Scan for the cell matching the given text and deliver its [X, Y] coordinate at center. 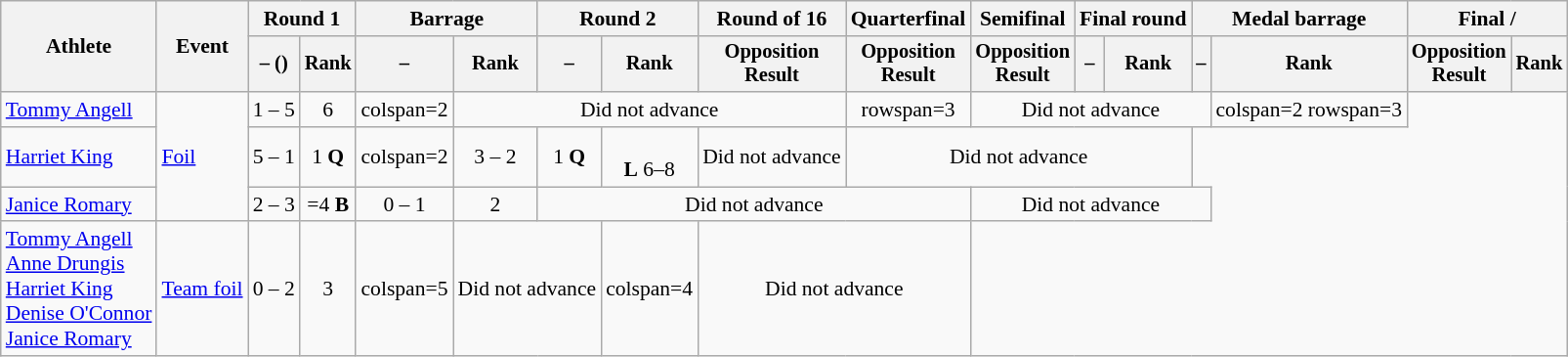
5 – 1 [274, 156]
Semifinal [1022, 19]
colspan=5 [404, 290]
Event [201, 47]
colspan=4 [649, 290]
Janice Romary [79, 204]
=4 B [328, 204]
Team foil [201, 290]
0 – 2 [274, 290]
colspan=2 rowspan=3 [1309, 110]
Final / [1487, 19]
L 6–8 [649, 156]
Tommy AngellAnne DrungisHarriet KingDenise O'ConnorJanice Romary [79, 290]
3 [328, 290]
Athlete [79, 47]
6 [328, 110]
Round of 16 [772, 19]
Harriet King [79, 156]
0 – 1 [404, 204]
2 [496, 204]
Round 1 [303, 19]
Medal barrage [1299, 19]
3 – 2 [496, 156]
2 – 3 [274, 204]
Barrage [446, 19]
Tommy Angell [79, 110]
1 – 5 [274, 110]
Round 2 [617, 19]
Quarterfinal [909, 19]
– () [274, 65]
Final round [1133, 19]
rowspan=3 [909, 110]
Foil [201, 156]
